Output the (X, Y) coordinate of the center of the cell containing the given text.  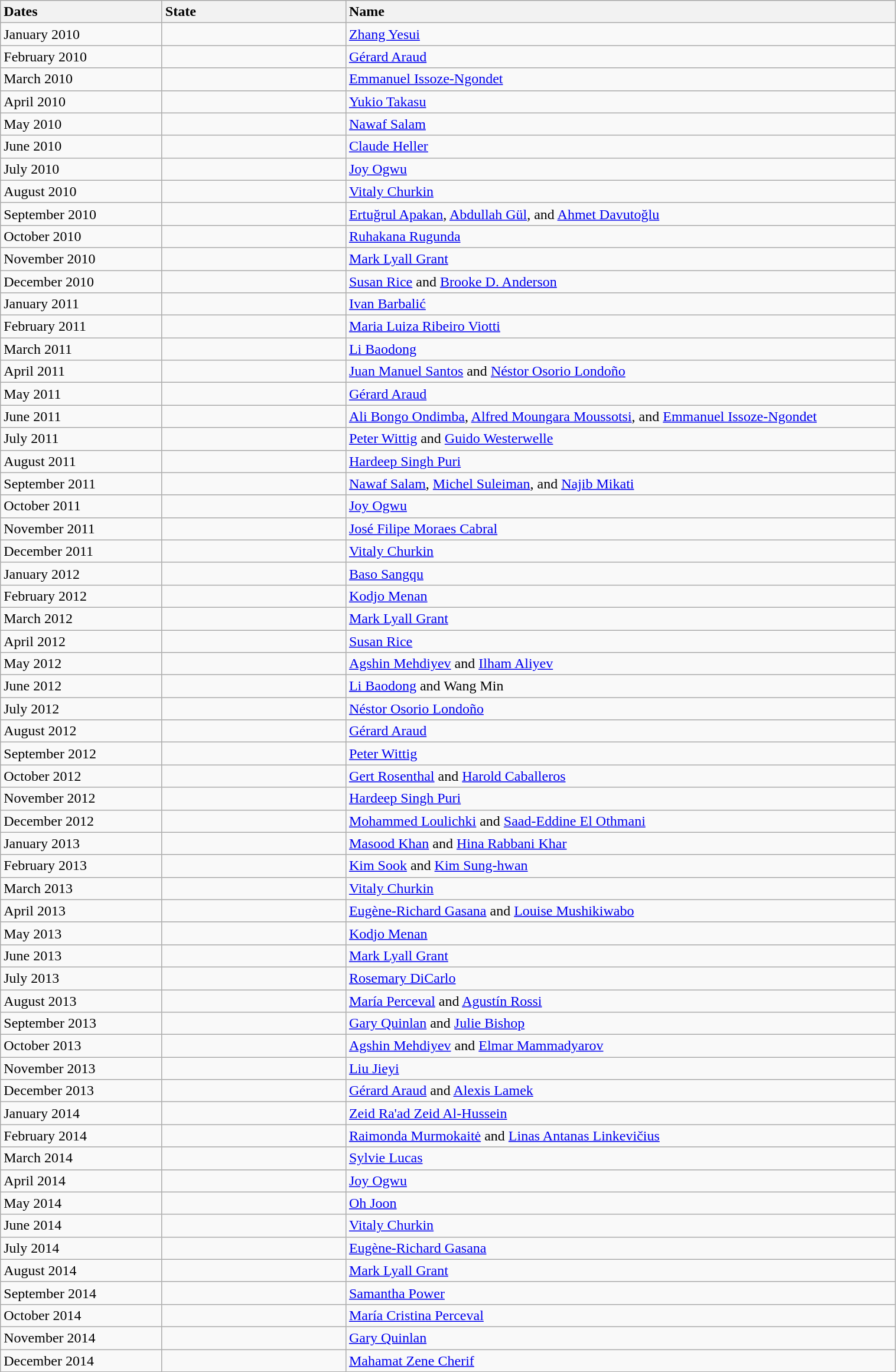
Yukio Takasu (620, 102)
Liu Jieyi (620, 1068)
April 2011 (82, 371)
February 2011 (82, 327)
August 2012 (82, 731)
Dates (82, 12)
January 2014 (82, 1113)
September 2010 (82, 214)
Gérard Araud and Alexis Lamek (620, 1091)
July 2011 (82, 439)
December 2010 (82, 282)
January 2013 (82, 843)
March 2013 (82, 888)
Gert Rosenthal and Harold Caballeros (620, 776)
Agshin Mehdiyev and Ilham Aliyev (620, 664)
Ivan Barbalić (620, 304)
Samantha Power (620, 1293)
June 2014 (82, 1226)
Raimonda Murmokaitė and Linas Antanas Linkevičius (620, 1136)
October 2014 (82, 1315)
July 2014 (82, 1248)
September 2013 (82, 1024)
Oh Joon (620, 1203)
Name (620, 12)
February 2012 (82, 596)
Zhang Yesui (620, 34)
December 2012 (82, 821)
October 2012 (82, 776)
April 2014 (82, 1181)
November 2011 (82, 529)
Sylvie Lucas (620, 1158)
Emmanuel Issoze-Ngondet (620, 79)
October 2011 (82, 506)
August 2014 (82, 1270)
Juan Manuel Santos and Néstor Osorio Londoño (620, 371)
Claude Heller (620, 146)
August 2011 (82, 461)
December 2011 (82, 551)
May 2012 (82, 664)
Nawaf Salam (620, 124)
Masood Khan and Hina Rabbani Khar (620, 843)
State (254, 12)
May 2010 (82, 124)
Mohammed Loulichki and Saad-Eddine El Othmani (620, 821)
Eugène-Richard Gasana and Louise Mushikiwabo (620, 911)
Li Baodong and Wang Min (620, 686)
June 2010 (82, 146)
Gary Quinlan (620, 1338)
Susan Rice and Brooke D. Anderson (620, 282)
February 2014 (82, 1136)
January 2012 (82, 573)
Ali Bongo Ondimba, Alfred Moungara Moussotsi, and Emmanuel Issoze-Ngondet (620, 416)
Li Baodong (620, 349)
May 2014 (82, 1203)
Néstor Osorio Londoño (620, 709)
Ruhakana Rugunda (620, 236)
July 2013 (82, 978)
December 2014 (82, 1360)
November 2013 (82, 1068)
María Cristina Perceval (620, 1315)
April 2013 (82, 911)
November 2010 (82, 259)
May 2011 (82, 394)
Peter Wittig and Guido Westerwelle (620, 439)
Rosemary DiCarlo (620, 978)
Baso Sangqu (620, 573)
September 2012 (82, 754)
Peter Wittig (620, 754)
October 2010 (82, 236)
June 2012 (82, 686)
Gary Quinlan and Julie Bishop (620, 1024)
June 2011 (82, 416)
September 2011 (82, 484)
February 2010 (82, 57)
July 2010 (82, 169)
April 2010 (82, 102)
Nawaf Salam, Michel Suleiman, and Najib Mikati (620, 484)
Eugène-Richard Gasana (620, 1248)
José Filipe Moraes Cabral (620, 529)
June 2013 (82, 956)
February 2013 (82, 866)
Maria Luiza Ribeiro Viotti (620, 327)
August 2010 (82, 191)
María Perceval and Agustín Rossi (620, 1001)
September 2014 (82, 1293)
March 2012 (82, 618)
Mahamat Zene Cherif (620, 1360)
March 2010 (82, 79)
July 2012 (82, 709)
Ertuğrul Apakan, Abdullah Gül, and Ahmet Davutoğlu (620, 214)
December 2013 (82, 1091)
November 2012 (82, 799)
April 2012 (82, 641)
Zeid Ra'ad Zeid Al-Hussein (620, 1113)
May 2013 (82, 933)
November 2014 (82, 1338)
Susan Rice (620, 641)
Kim Sook and Kim Sung-hwan (620, 866)
January 2010 (82, 34)
October 2013 (82, 1046)
March 2014 (82, 1158)
January 2011 (82, 304)
March 2011 (82, 349)
Agshin Mehdiyev and Elmar Mammadyarov (620, 1046)
August 2013 (82, 1001)
